Return the [x, y] coordinate for the center point of the cell that contains the specified text.  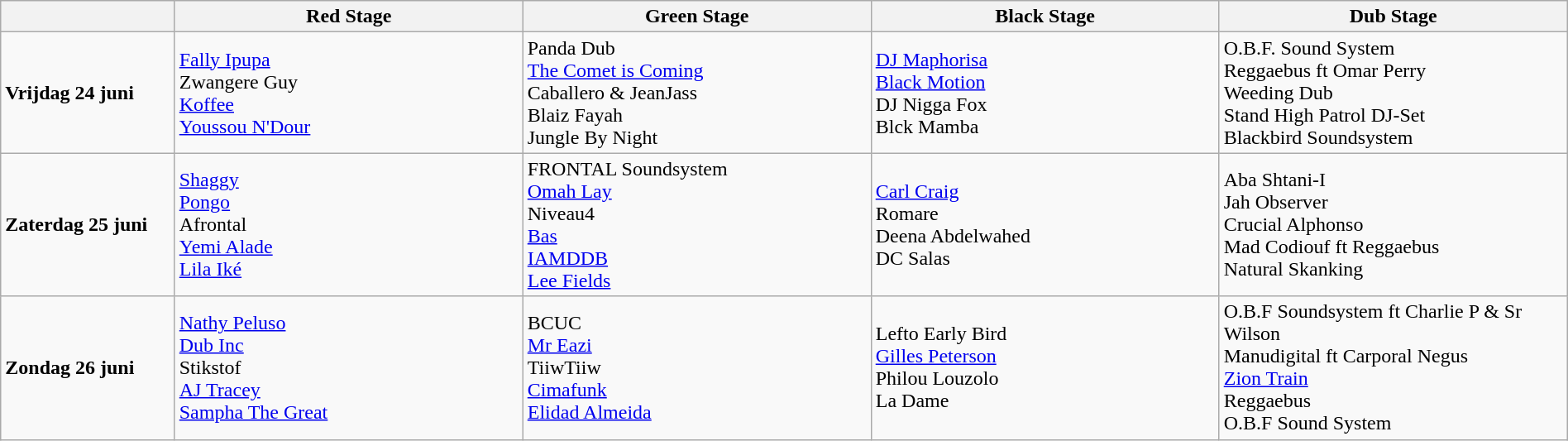
O.B.F. Sound SystemReggaebus ft Omar PerryWeeding DubStand High Patrol DJ-SetBlackbird Soundsystem [1393, 93]
BCUCMr EaziTiiwTiiwCimafunkElidad Almeida [696, 367]
Zondag 26 juni [88, 367]
Aba Shtani-IJah ObserverCrucial AlphonsoMad Codiouf ft ReggaebusNatural Skanking [1393, 225]
Black Stage [1045, 17]
Dub Stage [1393, 17]
Panda DubThe Comet is ComingCaballero & JeanJassBlaiz FayahJungle By Night [696, 93]
Green Stage [696, 17]
ShaggyPongoAfrontalYemi AladeLila Iké [349, 225]
O.B.F Soundsystem ft Charlie P & Sr WilsonManudigital ft Carporal NegusZion TrainReggaebusO.B.F Sound System [1393, 367]
Lefto Early BirdGilles PetersonPhilou LouzoloLa Dame [1045, 367]
Zaterdag 25 juni [88, 225]
DJ MaphorisaBlack MotionDJ Nigga FoxBlck Mamba [1045, 93]
FRONTAL SoundsystemOmah LayNiveau4BasIAMDDBLee Fields [696, 225]
Fally IpupaZwangere GuyKoffeeYoussou N'Dour [349, 93]
Vrijdag 24 juni [88, 93]
Carl CraigRomareDeena AbdelwahedDC Salas [1045, 225]
Nathy PelusoDub IncStikstofAJ TraceySampha The Great [349, 367]
Red Stage [349, 17]
